Output the (x, y) coordinate of the center of the cell containing the given text.  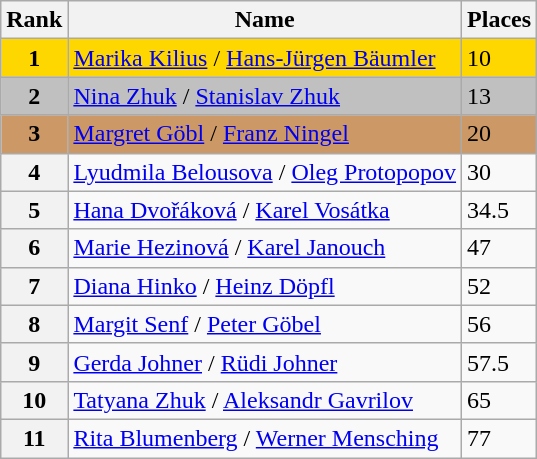
4 (34, 172)
8 (34, 324)
Marie Hezinová / Karel Janouch (265, 248)
Rita Blumenberg / Werner Mensching (265, 438)
3 (34, 134)
13 (500, 96)
77 (500, 438)
57.5 (500, 362)
34.5 (500, 210)
Places (500, 20)
65 (500, 400)
56 (500, 324)
9 (34, 362)
Gerda Johner / Rüdi Johner (265, 362)
Margit Senf / Peter Göbel (265, 324)
30 (500, 172)
5 (34, 210)
11 (34, 438)
Hana Dvořáková / Karel Vosátka (265, 210)
52 (500, 286)
Lyudmila Belousova / Oleg Protopopov (265, 172)
1 (34, 58)
Nina Zhuk / Stanislav Zhuk (265, 96)
47 (500, 248)
Margret Göbl / Franz Ningel (265, 134)
6 (34, 248)
Name (265, 20)
7 (34, 286)
20 (500, 134)
2 (34, 96)
Marika Kilius / Hans-Jürgen Bäumler (265, 58)
Tatyana Zhuk / Aleksandr Gavrilov (265, 400)
Diana Hinko / Heinz Döpfl (265, 286)
Rank (34, 20)
